Pinpoint the cell where the given text exists, returning its (X, Y) midpoint coordinate. 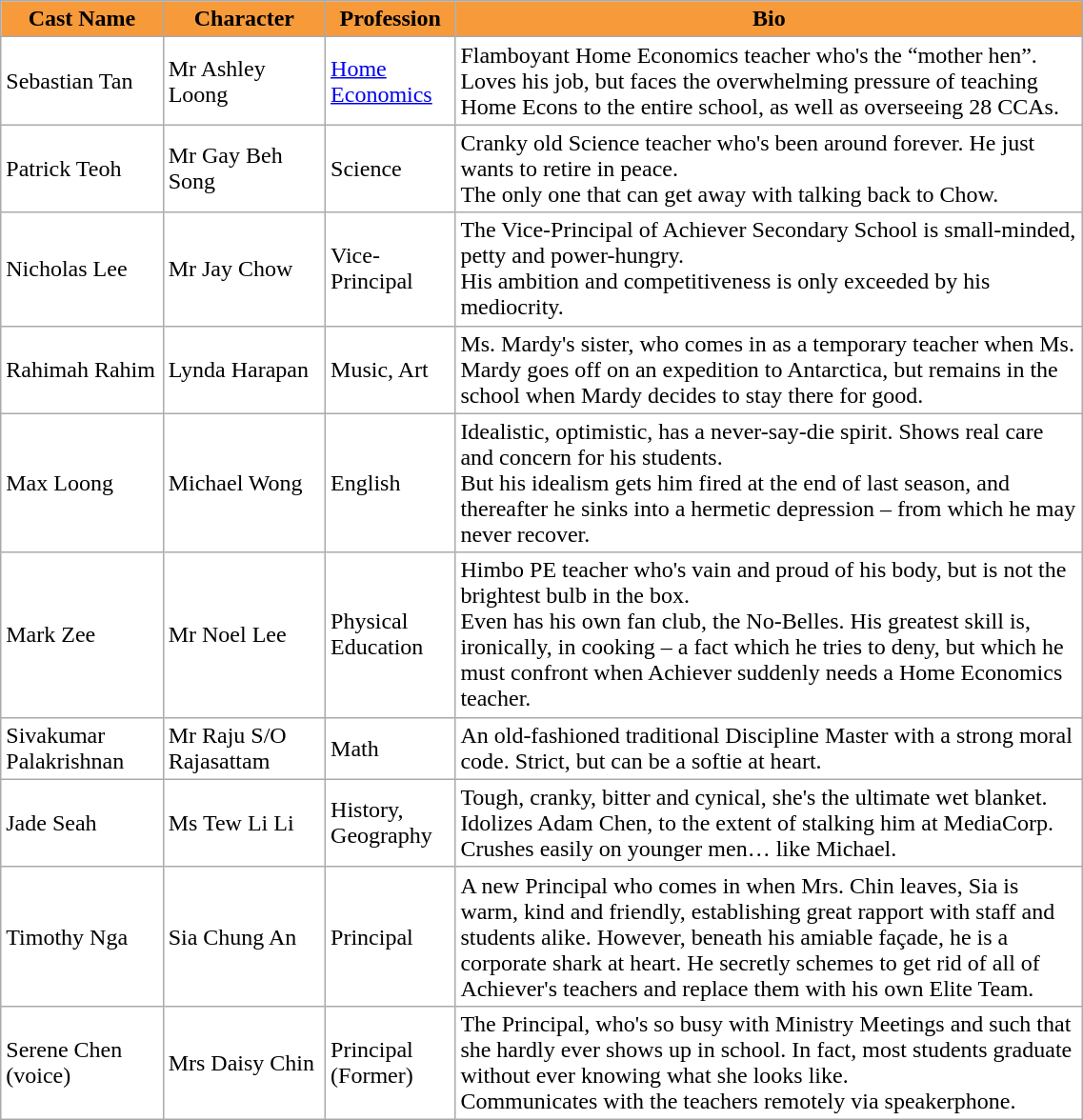
Michael Wong (244, 483)
Mr Jay Chow (244, 269)
Math (391, 749)
Max Loong (82, 483)
An old-fashioned traditional Discipline Master with a strong moral code. Strict, but can be a softie at heart. (770, 749)
Home Economics (391, 81)
Ms Tew Li Li (244, 823)
English (391, 483)
Principal (Former) (391, 1063)
Profession (391, 19)
Timothy Nga (82, 936)
Mr Raju S/O Rajasattam (244, 749)
Mr Gay Beh Song (244, 169)
Mr Noel Lee (244, 634)
Vice-Principal (391, 269)
Jade Seah (82, 823)
Science (391, 169)
Sebastian Tan (82, 81)
Nicholas Lee (82, 269)
History, Geography (391, 823)
Sivakumar Palakrishnan (82, 749)
Lynda Harapan (244, 370)
Bio (770, 19)
Cranky old Science teacher who's been around forever. He just wants to retire in peace.The only one that can get away with talking back to Chow. (770, 169)
Physical Education (391, 634)
Principal (391, 936)
Rahimah Rahim (82, 370)
Cast Name (82, 19)
Character (244, 19)
Mark Zee (82, 634)
Patrick Teoh (82, 169)
Mr Ashley Loong (244, 81)
Serene Chen (voice) (82, 1063)
Mrs Daisy Chin (244, 1063)
Music, Art (391, 370)
Sia Chung An (244, 936)
